Determine the [x, y] coordinate at the center of the cell enclosing the given text.  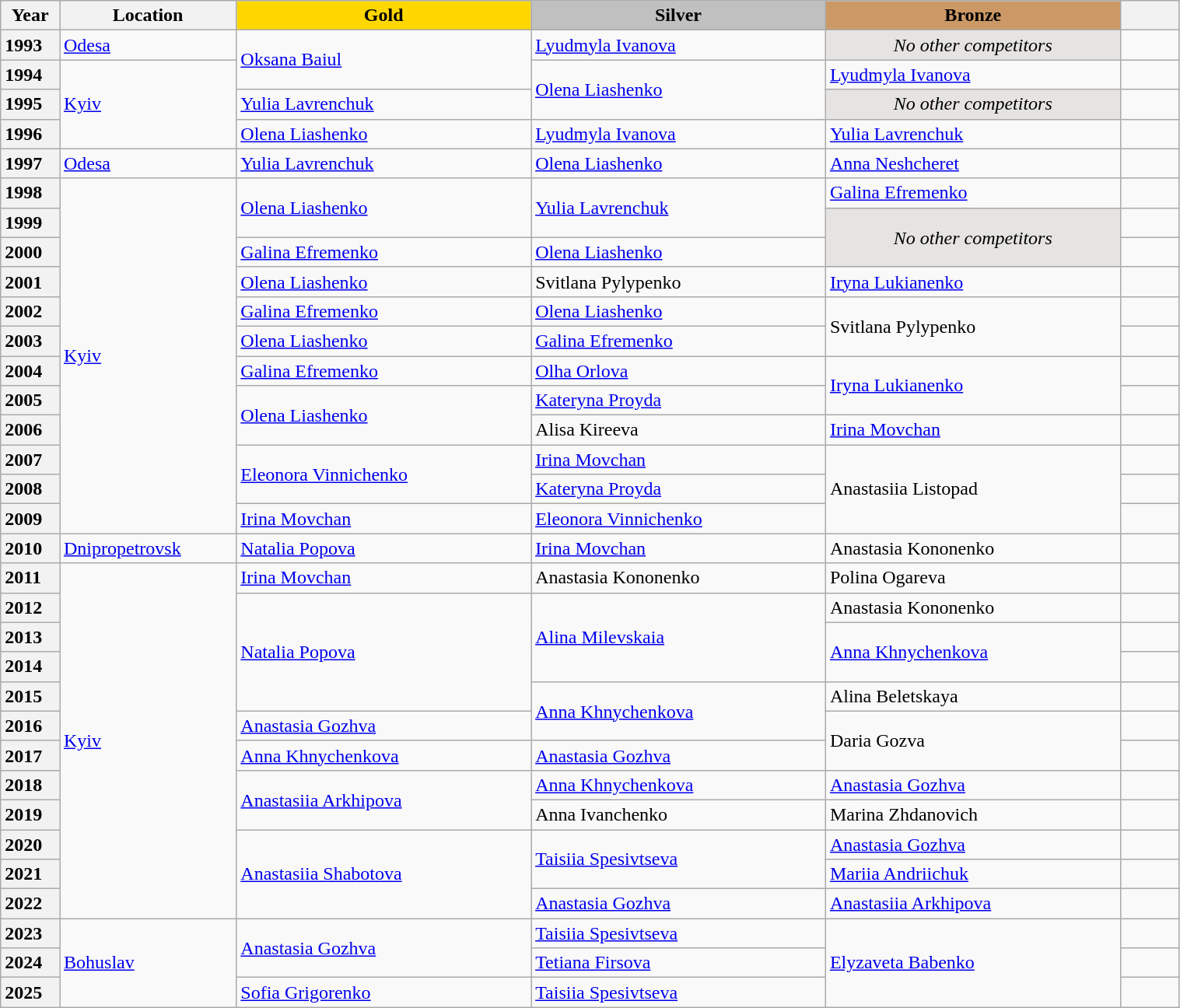
1994 [30, 75]
Tetiana Firsova [678, 963]
Bronze [972, 16]
Sofia Grigorenko [384, 992]
2015 [30, 696]
2012 [30, 607]
2007 [30, 460]
2016 [30, 726]
Bohuslav [148, 963]
Oksana Baiul [384, 60]
2017 [30, 755]
Olha Orlova [678, 371]
2025 [30, 992]
2004 [30, 371]
2008 [30, 489]
2013 [30, 637]
Dnipropetrovsk [148, 548]
2023 [30, 933]
2002 [30, 311]
2018 [30, 785]
2024 [30, 963]
2006 [30, 430]
Gold [384, 16]
1999 [30, 222]
Elyzaveta Babenko [972, 963]
Marina Zhdanovich [972, 814]
2000 [30, 252]
Polina Ogareva [972, 578]
Anastasiia Listopad [972, 489]
1998 [30, 193]
2019 [30, 814]
1993 [30, 45]
2001 [30, 282]
2009 [30, 519]
2005 [30, 401]
Mariia Andriichuk [972, 874]
2021 [30, 874]
Alisa Kireeva [678, 430]
Location [148, 16]
2003 [30, 341]
1997 [30, 163]
Silver [678, 16]
Alina Beletskaya [972, 696]
Daria Gozva [972, 740]
2020 [30, 844]
Alina Milevskaia [678, 637]
1995 [30, 104]
2022 [30, 904]
2014 [30, 667]
Year [30, 16]
Anna Ivanchenko [678, 814]
1996 [30, 134]
Anna Neshcheret [972, 163]
2011 [30, 578]
2010 [30, 548]
Anastasiia Shabotova [384, 873]
